Search for the cell housing the specified text and yield its (X, Y) center coordinate. 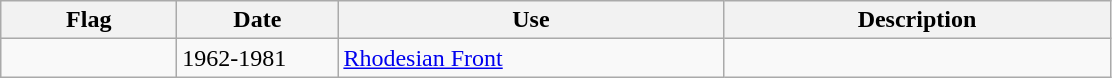
Flag (89, 20)
Date (258, 20)
Use (531, 20)
Description (917, 20)
Rhodesian Front (531, 58)
1962-1981 (258, 58)
